Return [x, y] of the center of cell containing provided text 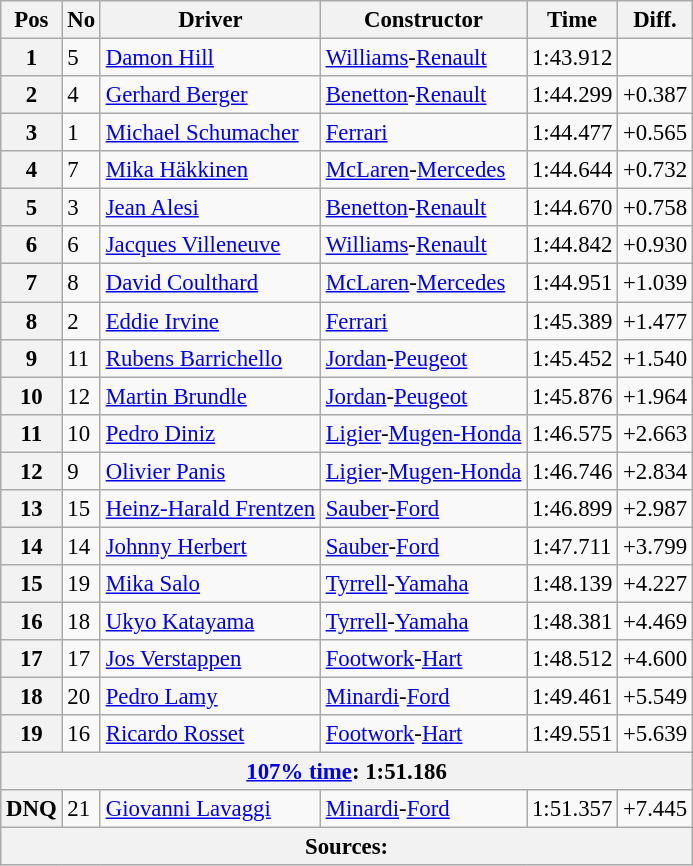
+7.445 [656, 809]
DNQ [32, 809]
Sources: [347, 847]
1:48.512 [572, 659]
+1.477 [656, 321]
1:49.461 [572, 697]
1:46.899 [572, 509]
1:45.876 [572, 396]
Pedro Diniz [210, 433]
+0.387 [656, 95]
Eddie Irvine [210, 321]
Jacques Villeneuve [210, 245]
1:49.551 [572, 734]
Time [572, 20]
Jos Verstappen [210, 659]
+0.732 [656, 170]
+4.600 [656, 659]
Martin Brundle [210, 396]
Ricardo Rosset [210, 734]
Pedro Lamy [210, 697]
+0.565 [656, 133]
No [81, 20]
1:48.139 [572, 584]
+0.930 [656, 245]
Giovanni Lavaggi [210, 809]
Jean Alesi [210, 208]
21 [81, 809]
1:44.644 [572, 170]
1:51.357 [572, 809]
1:43.912 [572, 58]
1:46.575 [572, 433]
1:47.711 [572, 546]
1:44.951 [572, 283]
107% time: 1:51.186 [347, 772]
+5.549 [656, 697]
David Coulthard [210, 283]
Olivier Panis [210, 471]
+2.663 [656, 433]
1:44.842 [572, 245]
13 [32, 509]
Mika Häkkinen [210, 170]
Gerhard Berger [210, 95]
1:46.746 [572, 471]
+4.469 [656, 621]
1:44.299 [572, 95]
+0.758 [656, 208]
Damon Hill [210, 58]
+1.964 [656, 396]
Diff. [656, 20]
1:45.389 [572, 321]
+1.039 [656, 283]
Ukyo Katayama [210, 621]
+2.987 [656, 509]
Constructor [423, 20]
Driver [210, 20]
1:45.452 [572, 358]
Johnny Herbert [210, 546]
20 [81, 697]
Rubens Barrichello [210, 358]
1:48.381 [572, 621]
1:44.670 [572, 208]
Heinz-Harald Frentzen [210, 509]
+3.799 [656, 546]
+1.540 [656, 358]
+4.227 [656, 584]
+2.834 [656, 471]
+5.639 [656, 734]
Michael Schumacher [210, 133]
Pos [32, 20]
Mika Salo [210, 584]
1:44.477 [572, 133]
